Find where the given text appears and provide that cell's center as [x, y] coordinate. 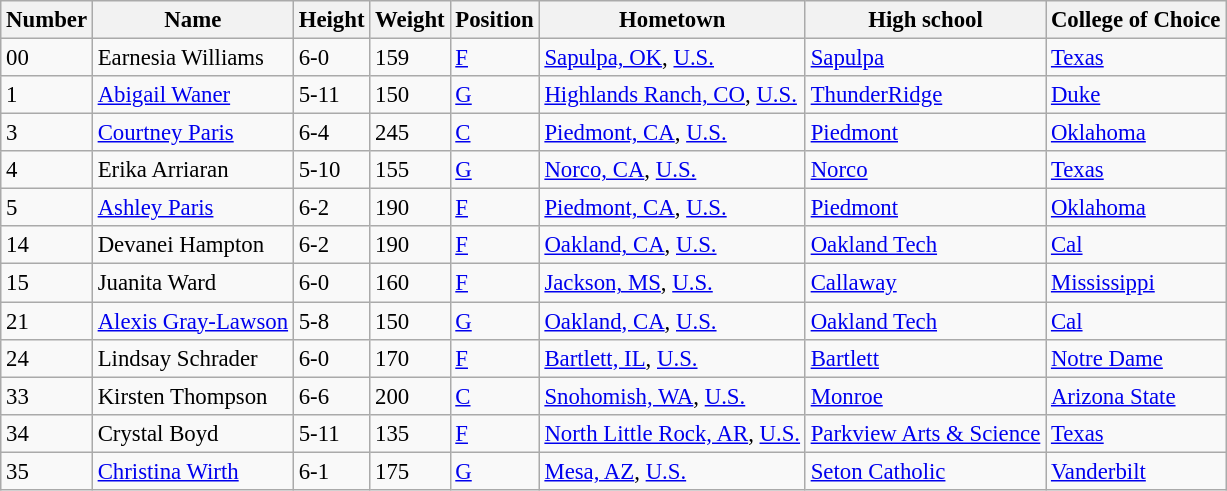
Monroe [925, 396]
160 [410, 283]
1 [47, 95]
Kirsten Thompson [192, 396]
Name [192, 20]
Norco [925, 170]
Position [494, 20]
Juanita Ward [192, 283]
5 [47, 208]
175 [410, 471]
135 [410, 433]
4 [47, 170]
Mesa, AZ, U.S. [672, 471]
Norco, CA, U.S. [672, 170]
Snohomish, WA, U.S. [672, 396]
Christina Wirth [192, 471]
High school [925, 20]
159 [410, 58]
24 [47, 358]
Callaway [925, 283]
170 [410, 358]
Bartlett [925, 358]
Bartlett, IL, U.S. [672, 358]
Devanei Hampton [192, 245]
00 [47, 58]
6-6 [331, 396]
Abigail Waner [192, 95]
14 [47, 245]
Crystal Boyd [192, 433]
200 [410, 396]
ThunderRidge [925, 95]
Courtney Paris [192, 133]
245 [410, 133]
Duke [1136, 95]
Sapulpa [925, 58]
Sapulpa, OK, U.S. [672, 58]
Number [47, 20]
3 [47, 133]
Seton Catholic [925, 471]
Erika Arriaran [192, 170]
Arizona State [1136, 396]
Alexis Gray-Lawson [192, 321]
North Little Rock, AR, U.S. [672, 433]
College of Choice [1136, 20]
Earnesia Williams [192, 58]
Weight [410, 20]
Highlands Ranch, CO, U.S. [672, 95]
5-10 [331, 170]
21 [47, 321]
155 [410, 170]
Vanderbilt [1136, 471]
6-1 [331, 471]
Lindsay Schrader [192, 358]
5-8 [331, 321]
Height [331, 20]
Hometown [672, 20]
35 [47, 471]
Jackson, MS, U.S. [672, 283]
15 [47, 283]
Ashley Paris [192, 208]
Parkview Arts & Science [925, 433]
6-4 [331, 133]
34 [47, 433]
33 [47, 396]
Mississippi [1136, 283]
Notre Dame [1136, 358]
